Extract the [X, Y] coordinate from the center of the cell holding the provided text.  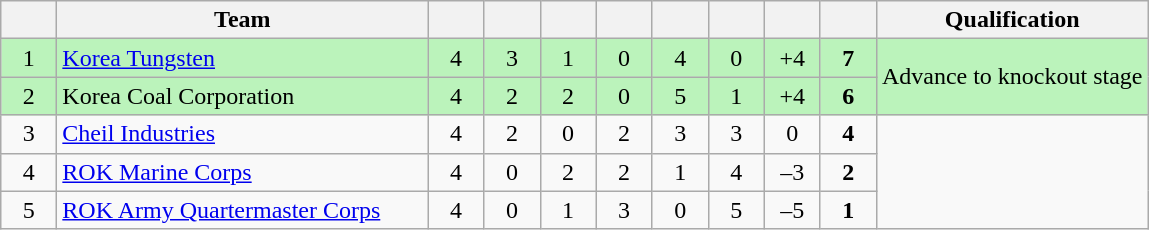
Cheil Industries [242, 134]
–5 [792, 210]
Qualification [1012, 20]
7 [848, 58]
Team [242, 20]
–3 [792, 172]
Korea Tungsten [242, 58]
ROK Marine Corps [242, 172]
Korea Coal Corporation [242, 96]
Advance to knockout stage [1012, 77]
6 [848, 96]
ROK Army Quartermaster Corps [242, 210]
